Scan for the cell matching the given text and deliver its (X, Y) coordinate at center. 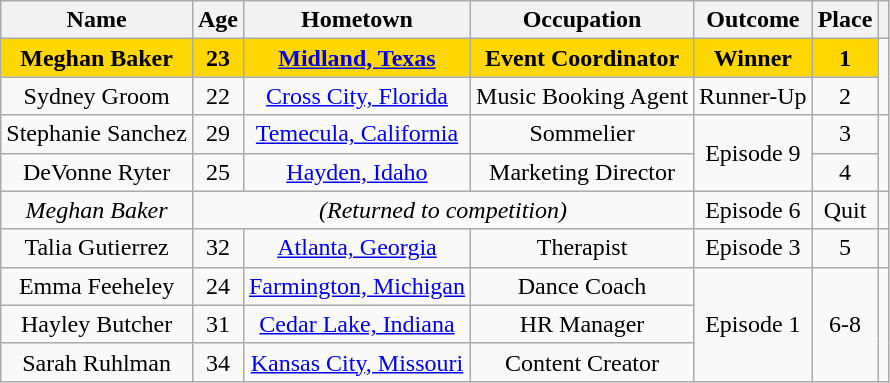
32 (218, 248)
Quit (845, 210)
Sarah Ruhlman (97, 362)
Hometown (356, 20)
5 (845, 248)
DeVonne Ryter (97, 172)
Place (845, 20)
Episode 9 (754, 153)
25 (218, 172)
Therapist (582, 248)
Content Creator (582, 362)
Midland, Texas (356, 58)
Farmington, Michigan (356, 286)
6-8 (845, 324)
Kansas City, Missouri (356, 362)
Sommelier (582, 134)
31 (218, 324)
Cedar Lake, Indiana (356, 324)
Event Coordinator (582, 58)
4 (845, 172)
Runner-Up (754, 96)
Episode 6 (754, 210)
Sydney Groom (97, 96)
HR Manager (582, 324)
24 (218, 286)
34 (218, 362)
Temecula, California (356, 134)
Winner (754, 58)
1 (845, 58)
Marketing Director (582, 172)
Hayden, Idaho (356, 172)
Outcome (754, 20)
Atlanta, Georgia (356, 248)
2 (845, 96)
22 (218, 96)
Occupation (582, 20)
3 (845, 134)
Episode 3 (754, 248)
(Returned to competition) (442, 210)
Music Booking Agent (582, 96)
Dance Coach (582, 286)
Episode 1 (754, 324)
Emma Feeheley (97, 286)
Cross City, Florida (356, 96)
Name (97, 20)
Stephanie Sanchez (97, 134)
Talia Gutierrez (97, 248)
Hayley Butcher (97, 324)
23 (218, 58)
Age (218, 20)
29 (218, 134)
